Locate the cell with the specified text and output its (x, y) center coordinate. 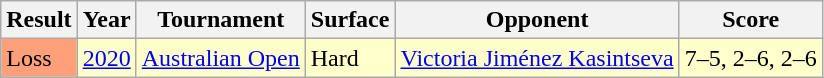
Surface (350, 20)
Result (39, 20)
Hard (350, 58)
Victoria Jiménez Kasintseva (537, 58)
7–5, 2–6, 2–6 (750, 58)
Year (106, 20)
2020 (106, 58)
Australian Open (220, 58)
Loss (39, 58)
Opponent (537, 20)
Tournament (220, 20)
Score (750, 20)
